Scan for the cell matching the given text and deliver its [X, Y] coordinate at center. 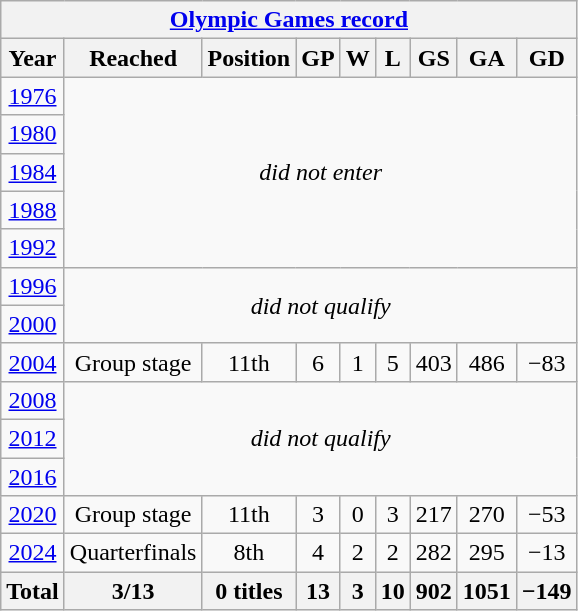
−149 [546, 591]
2016 [33, 477]
3/13 [133, 591]
10 [392, 591]
W [358, 58]
1992 [33, 248]
2008 [33, 400]
2024 [33, 553]
1 [358, 362]
486 [486, 362]
1988 [33, 210]
GD [546, 58]
902 [434, 591]
did not enter [320, 172]
GP [318, 58]
2020 [33, 515]
270 [486, 515]
2004 [33, 362]
0 [358, 515]
1984 [33, 172]
0 titles [249, 591]
Year [33, 58]
−53 [546, 515]
Reached [133, 58]
1980 [33, 134]
Quarterfinals [133, 553]
2012 [33, 438]
GA [486, 58]
1996 [33, 286]
5 [392, 362]
8th [249, 553]
−13 [546, 553]
1051 [486, 591]
6 [318, 362]
L [392, 58]
1976 [33, 96]
295 [486, 553]
GS [434, 58]
Olympic Games record [289, 20]
217 [434, 515]
2000 [33, 324]
403 [434, 362]
Position [249, 58]
282 [434, 553]
−83 [546, 362]
13 [318, 591]
Total [33, 591]
4 [318, 553]
